Detect which cell encompasses the target text, then output its [x, y] center coordinate. 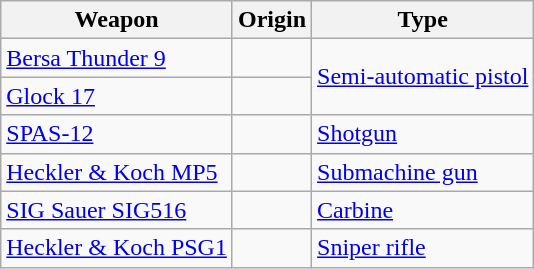
Sniper rifle [423, 248]
Submachine gun [423, 172]
SIG Sauer SIG516 [117, 210]
Heckler & Koch PSG1 [117, 248]
Type [423, 20]
Semi-automatic pistol [423, 77]
Carbine [423, 210]
Heckler & Koch MP5 [117, 172]
Shotgun [423, 134]
SPAS-12 [117, 134]
Weapon [117, 20]
Bersa Thunder 9 [117, 58]
Glock 17 [117, 96]
Origin [272, 20]
